Detect which cell encompasses the target text, then output its [X, Y] center coordinate. 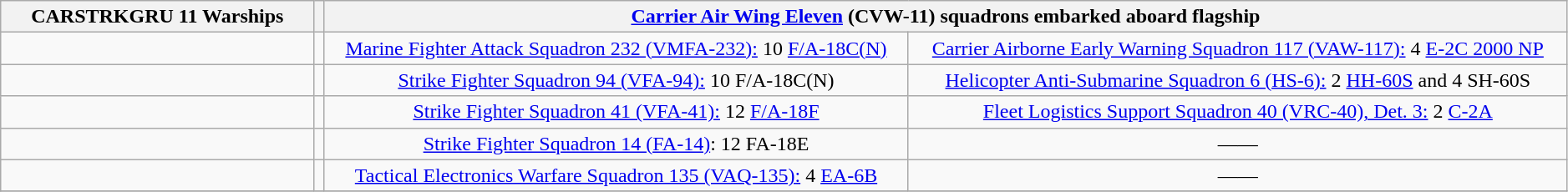
Carrier Air Wing Eleven (CVW-11) squadrons embarked aboard flagship [946, 17]
Strike Fighter Squadron 94 (VFA-94): 10 F/A-18C(N) [617, 80]
Marine Fighter Attack Squadron 232 (VMFA-232): 10 F/A-18C(N) [617, 48]
Strike Fighter Squadron 14 (FA-14): 12 FA-18E [617, 144]
Tactical Electronics Warfare Squadron 135 (VAQ-135): 4 EA-6B [617, 175]
Strike Fighter Squadron 41 (VFA-41): 12 F/A-18F [617, 112]
Helicopter Anti-Submarine Squadron 6 (HS-6): 2 HH-60S and 4 SH-60S [1238, 80]
CARSTRKGRU 11 Warships [157, 17]
Fleet Logistics Support Squadron 40 (VRC-40), Det. 3: 2 C-2A [1238, 112]
Carrier Airborne Early Warning Squadron 117 (VAW-117): 4 E-2C 2000 NP [1238, 48]
